Determine the [x, y] coordinate at the center of the cell enclosing the given text.  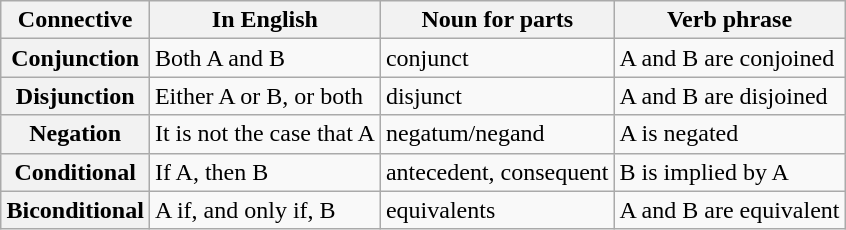
A is negated [730, 134]
disjunct [497, 96]
Either A or B, or both [264, 96]
Biconditional [75, 210]
It is not the case that A [264, 134]
Both A and B [264, 58]
Noun for parts [497, 20]
Disjunction [75, 96]
Verb phrase [730, 20]
A if, and only if, B [264, 210]
A and B are disjoined [730, 96]
Conjunction [75, 58]
In English [264, 20]
Connective [75, 20]
Negation [75, 134]
A and B are conjoined [730, 58]
A and B are equivalent [730, 210]
equivalents [497, 210]
antecedent, consequent [497, 172]
negatum/negand [497, 134]
B is implied by A [730, 172]
Conditional [75, 172]
conjunct [497, 58]
If A, then B [264, 172]
